Return (X, Y) of the center of cell containing provided text 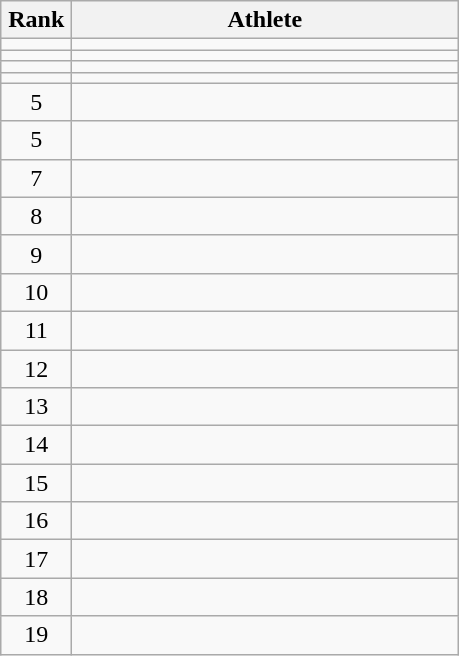
19 (36, 635)
14 (36, 445)
16 (36, 521)
Athlete (265, 20)
13 (36, 407)
17 (36, 559)
10 (36, 292)
18 (36, 597)
Rank (36, 20)
7 (36, 178)
9 (36, 254)
15 (36, 483)
12 (36, 369)
11 (36, 330)
8 (36, 216)
